Identify which cell holds the provided text, then report its (x, y) central coordinate. 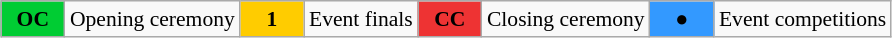
1 (272, 19)
OC (33, 19)
Event competitions (802, 19)
● (682, 19)
Event finals (361, 19)
Opening ceremony (152, 19)
Closing ceremony (566, 19)
CC (450, 19)
